Determine the (X, Y) coordinate at the center of the cell enclosing the given text.  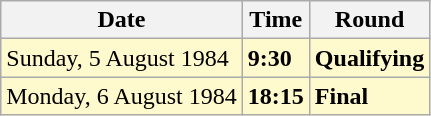
Time (276, 20)
Sunday, 5 August 1984 (122, 58)
Monday, 6 August 1984 (122, 96)
Final (369, 96)
Date (122, 20)
9:30 (276, 58)
18:15 (276, 96)
Round (369, 20)
Qualifying (369, 58)
